Output the (x, y) coordinate of the center of the cell containing the given text.  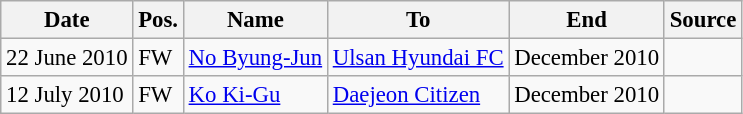
Name (255, 20)
Ko Ki-Gu (255, 95)
To (418, 20)
22 June 2010 (67, 58)
Daejeon Citizen (418, 95)
Pos. (158, 20)
No Byung-Jun (255, 58)
Date (67, 20)
Ulsan Hyundai FC (418, 58)
12 July 2010 (67, 95)
End (586, 20)
Source (702, 20)
